Return (x, y) of the center of cell containing provided text 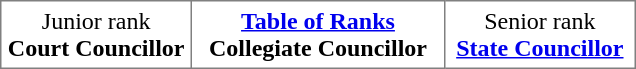
Junior rankCourt Councillor (96, 35)
Table of RanksCollegiate Councillor (318, 35)
Senior rankState Councillor (540, 35)
